Output the (X, Y) coordinate of the center of the cell containing the given text.  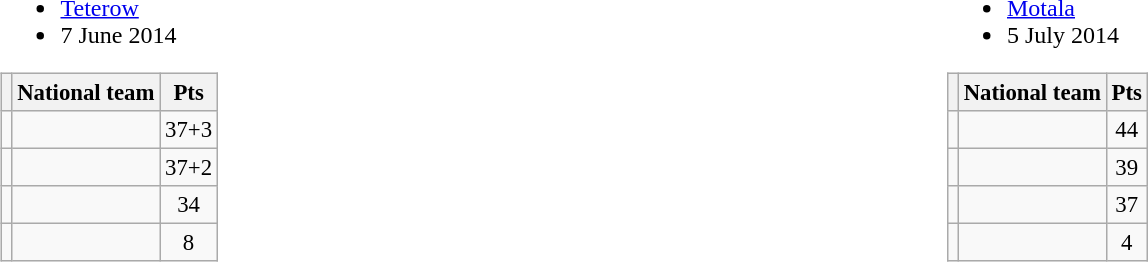
8 (189, 243)
4 (1126, 243)
39 (1126, 167)
37 (1126, 205)
37+2 (189, 167)
37+3 (189, 130)
34 (189, 205)
44 (1126, 130)
